Return the (X, Y) coordinate for the center point of the cell that contains the specified text.  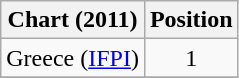
Greece (IFPI) (73, 58)
1 (191, 58)
Position (191, 20)
Chart (2011) (73, 20)
